Detect which cell encompasses the target text, then output its (x, y) center coordinate. 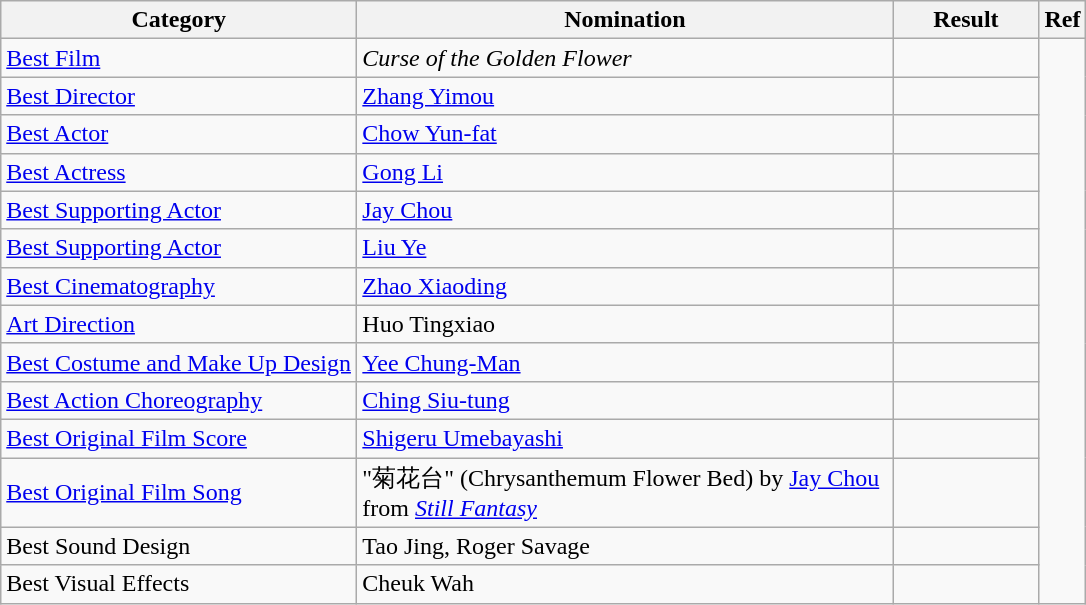
Best Film (179, 58)
Nomination (625, 20)
Yee Chung-Man (625, 362)
Result (966, 20)
Best Original Film Score (179, 438)
Best Actress (179, 172)
Ref (1062, 20)
Cheuk Wah (625, 584)
Chow Yun-fat (625, 134)
Shigeru Umebayashi (625, 438)
Best Actor (179, 134)
Category (179, 20)
Best Cinematography (179, 286)
Best Original Film Song (179, 493)
Gong Li (625, 172)
Best Costume and Make Up Design (179, 362)
Best Visual Effects (179, 584)
Best Director (179, 96)
Best Sound Design (179, 546)
Jay Chou (625, 210)
Zhang Yimou (625, 96)
Tao Jing, Roger Savage (625, 546)
Best Action Choreography (179, 400)
Art Direction (179, 324)
Ching Siu-tung (625, 400)
Curse of the Golden Flower (625, 58)
Huo Tingxiao (625, 324)
"菊花台" (Chrysanthemum Flower Bed) by Jay Choufrom Still Fantasy (625, 493)
Zhao Xiaoding (625, 286)
Liu Ye (625, 248)
